Find where the given text appears and provide that cell's center as (x, y) coordinate. 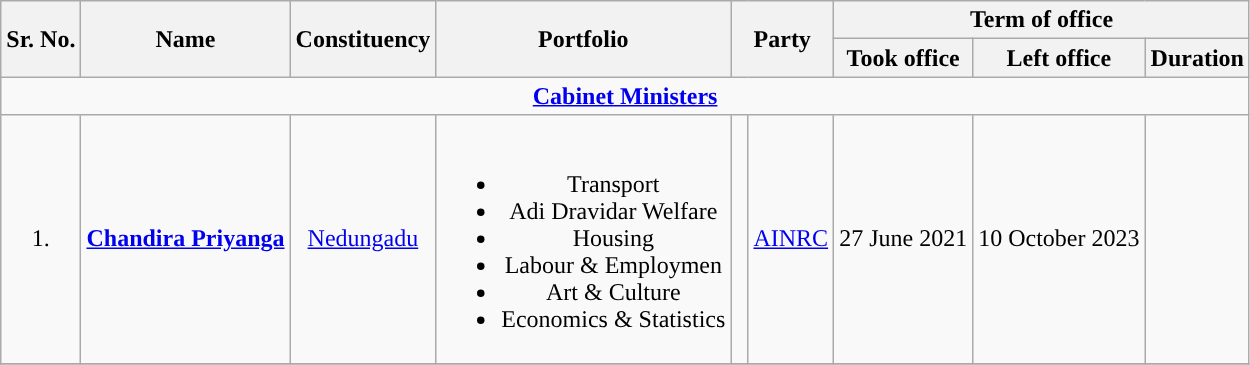
Nedungadu (363, 239)
Sr. No. (41, 39)
Term of office (1042, 20)
AINRC (791, 239)
Party (782, 39)
Took office (904, 58)
27 June 2021 (904, 239)
Left office (1059, 58)
Constituency (363, 39)
Name (186, 39)
1. (41, 239)
Portfolio (584, 39)
TransportAdi Dravidar WelfareHousingLabour & EmploymenArt & CultureEconomics & Statistics (584, 239)
Duration (1197, 58)
Cabinet Ministers (626, 96)
10 October 2023 (1059, 239)
Chandira Priyanga (186, 239)
